Output the [X, Y] coordinate of the center of the cell containing the given text.  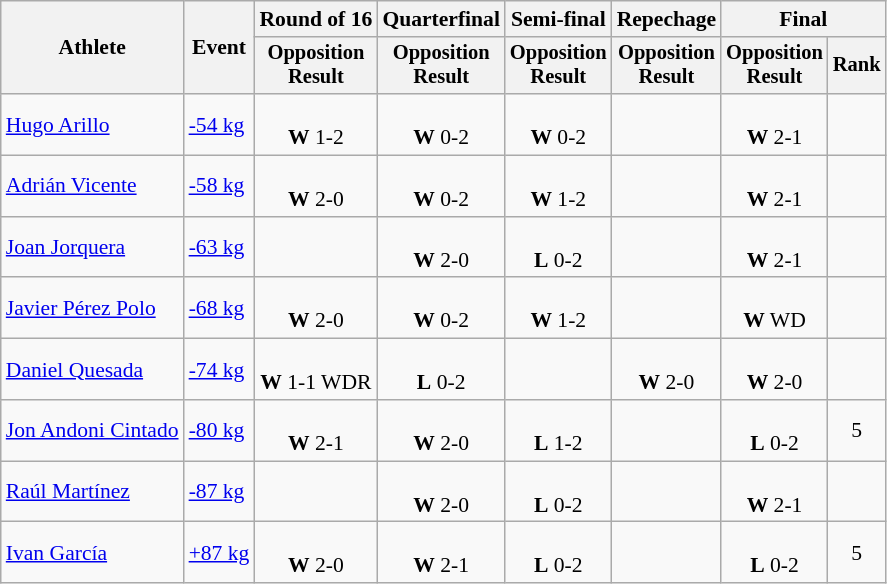
Rank [857, 66]
-58 kg [220, 186]
Event [220, 48]
-87 kg [220, 492]
Quarterfinal [441, 19]
Ivan García [92, 552]
-74 kg [220, 370]
-80 kg [220, 430]
L 1-2 [558, 430]
-54 kg [220, 124]
Joan Jorquera [92, 248]
Round of 16 [316, 19]
Semi-final [558, 19]
Jon Andoni Cintado [92, 430]
+87 kg [220, 552]
Adrián Vicente [92, 186]
Raúl Martínez [92, 492]
W WD [774, 308]
Hugo Arillo [92, 124]
Repechage [667, 19]
Javier Pérez Polo [92, 308]
Athlete [92, 48]
Final [803, 19]
Daniel Quesada [92, 370]
-68 kg [220, 308]
-63 kg [220, 248]
W 1-1 WDR [316, 370]
